Search for the cell housing the specified text and yield its (x, y) center coordinate. 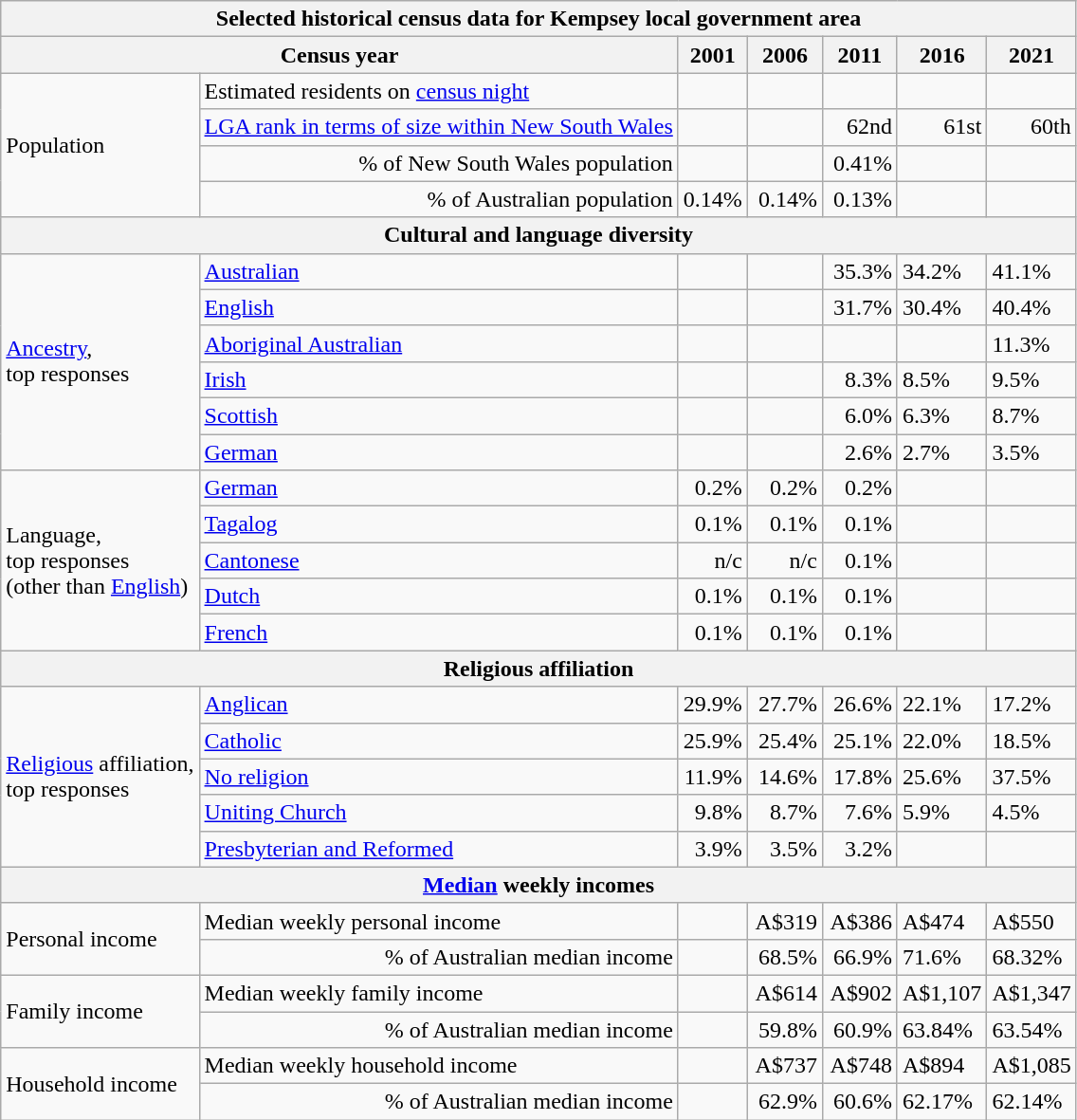
30.4% (941, 307)
25.4% (785, 741)
3.9% (713, 849)
A$386 (859, 921)
Family income (100, 1011)
11.3% (1031, 343)
A$737 (785, 1066)
41.1% (1031, 271)
No religion (438, 777)
Presbyterian and Reformed (438, 849)
Uniting Church (438, 813)
Median weekly incomes (538, 885)
Religious affiliation (538, 669)
Selected historical census data for Kempsey local government area (538, 19)
60.9% (859, 1029)
9.8% (713, 813)
Median weekly household income (438, 1066)
17.2% (1031, 705)
2006 (785, 55)
35.3% (859, 271)
34.2% (941, 271)
2001 (713, 55)
Catholic (438, 741)
62.14% (1031, 1102)
Cultural and language diversity (538, 235)
Scottish (438, 415)
English (438, 307)
63.54% (1031, 1029)
Australian (438, 271)
6.0% (859, 415)
Household income (100, 1084)
6.3% (941, 415)
Anglican (438, 705)
A$1,107 (941, 993)
25.6% (941, 777)
68.32% (1031, 957)
A$319 (785, 921)
71.6% (941, 957)
Language,top responses(other than English) (100, 560)
LGA rank in terms of size within New South Wales (438, 127)
22.1% (941, 705)
A$550 (1031, 921)
63.84% (941, 1029)
61st (941, 127)
25.9% (713, 741)
A$1,085 (1031, 1066)
2.6% (859, 452)
8.3% (859, 379)
7.6% (859, 813)
2.7% (941, 452)
A$894 (941, 1066)
Aboriginal Australian (438, 343)
2016 (941, 55)
62nd (859, 127)
25.1% (859, 741)
22.0% (941, 741)
59.8% (785, 1029)
Median weekly personal income (438, 921)
Dutch (438, 597)
A$902 (859, 993)
11.9% (713, 777)
A$748 (859, 1066)
62.17% (941, 1102)
27.7% (785, 705)
31.7% (859, 307)
Cantonese (438, 560)
French (438, 633)
3.2% (859, 849)
60th (1031, 127)
68.5% (785, 957)
Irish (438, 379)
Estimated residents on census night (438, 91)
Census year (339, 55)
Tagalog (438, 524)
26.6% (859, 705)
A$474 (941, 921)
62.9% (785, 1102)
4.5% (1031, 813)
0.13% (859, 199)
A$1,347 (1031, 993)
Median weekly family income (438, 993)
18.5% (1031, 741)
29.9% (713, 705)
% of New South Wales population (438, 163)
Population (100, 145)
0.41% (859, 163)
Ancestry,top responses (100, 361)
40.4% (1031, 307)
14.6% (785, 777)
9.5% (1031, 379)
17.8% (859, 777)
% of Australian population (438, 199)
37.5% (1031, 777)
Religious affiliation,top responses (100, 777)
60.6% (859, 1102)
A$614 (785, 993)
8.5% (941, 379)
5.9% (941, 813)
2021 (1031, 55)
2011 (859, 55)
66.9% (859, 957)
Personal income (100, 939)
